Provide the [x, y] coordinate of the cell's center where the given text is located.  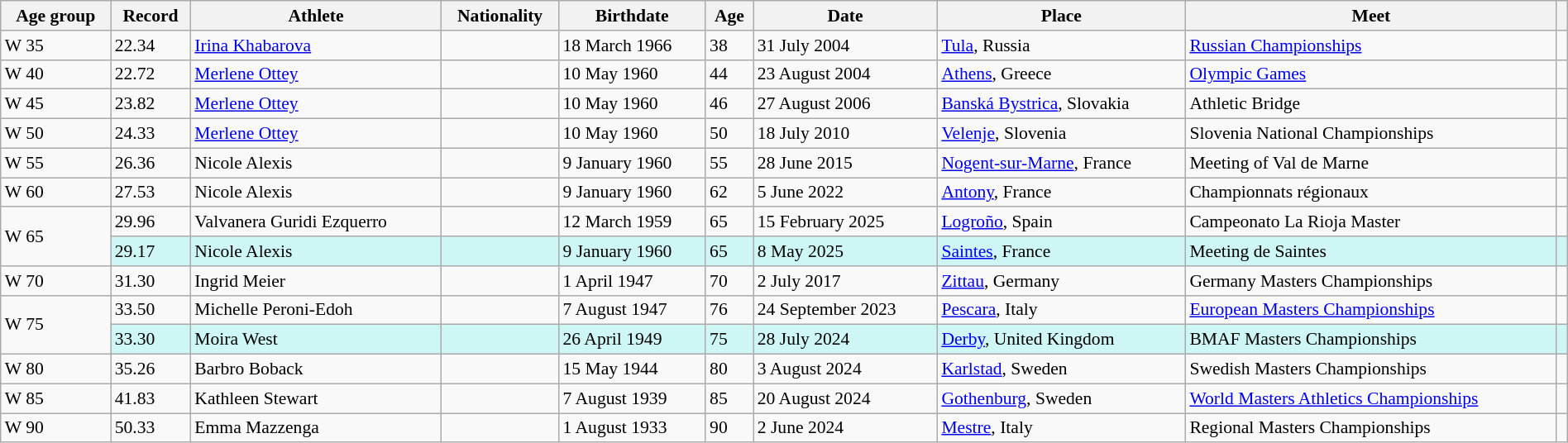
Velenje, Slovenia [1061, 134]
44 [729, 74]
W 75 [56, 324]
28 June 2015 [845, 163]
18 July 2010 [845, 134]
Age [729, 16]
Championnats régionaux [1371, 193]
75 [729, 340]
27.53 [151, 193]
W 80 [56, 369]
Irina Khabarova [316, 45]
Slovenia National Championships [1371, 134]
23.82 [151, 104]
26 April 1949 [632, 340]
Meeting of Val de Marne [1371, 163]
Nogent-sur-Marne, France [1061, 163]
Olympic Games [1371, 74]
50.33 [151, 428]
Regional Masters Championships [1371, 428]
W 70 [56, 281]
15 May 1944 [632, 369]
41.83 [151, 398]
Pescara, Italy [1061, 310]
33.30 [151, 340]
33.50 [151, 310]
Gothenburg, Sweden [1061, 398]
46 [729, 104]
70 [729, 281]
38 [729, 45]
Antony, France [1061, 193]
Michelle Peroni-Edoh [316, 310]
Saintes, France [1061, 251]
Zittau, Germany [1061, 281]
Nationality [500, 16]
7 August 1939 [632, 398]
22.34 [151, 45]
62 [729, 193]
W 40 [56, 74]
31 July 2004 [845, 45]
Logroño, Spain [1061, 222]
Meet [1371, 16]
Record [151, 16]
55 [729, 163]
8 May 2025 [845, 251]
Moira West [316, 340]
1 August 1933 [632, 428]
23 August 2004 [845, 74]
90 [729, 428]
W 35 [56, 45]
80 [729, 369]
3 August 2024 [845, 369]
28 July 2024 [845, 340]
7 August 1947 [632, 310]
Karlstad, Sweden [1061, 369]
Swedish Masters Championships [1371, 369]
Athens, Greece [1061, 74]
Ingrid Meier [316, 281]
50 [729, 134]
27 August 2006 [845, 104]
Kathleen Stewart [316, 398]
22.72 [151, 74]
35.26 [151, 369]
European Masters Championships [1371, 310]
31.30 [151, 281]
Meeting de Saintes [1371, 251]
Age group [56, 16]
29.17 [151, 251]
29.96 [151, 222]
Russian Championships [1371, 45]
W 65 [56, 236]
Mestre, Italy [1061, 428]
Athletic Bridge [1371, 104]
76 [729, 310]
Tula, Russia [1061, 45]
Emma Mazzenga [316, 428]
W 60 [56, 193]
18 March 1966 [632, 45]
20 August 2024 [845, 398]
24.33 [151, 134]
World Masters Athletics Championships [1371, 398]
Valvanera Guridi Ezquerro [316, 222]
Birthdate [632, 16]
BMAF Masters Championships [1371, 340]
W 45 [56, 104]
W 85 [56, 398]
2 July 2017 [845, 281]
Place [1061, 16]
Banská Bystrica, Slovakia [1061, 104]
85 [729, 398]
Barbro Boback [316, 369]
24 September 2023 [845, 310]
15 February 2025 [845, 222]
Derby, United Kingdom [1061, 340]
5 June 2022 [845, 193]
Athlete [316, 16]
W 55 [56, 163]
Germany Masters Championships [1371, 281]
26.36 [151, 163]
Campeonato La Rioja Master [1371, 222]
12 March 1959 [632, 222]
W 90 [56, 428]
2 June 2024 [845, 428]
W 50 [56, 134]
Date [845, 16]
1 April 1947 [632, 281]
